Search for the cell housing the specified text and yield its [X, Y] center coordinate. 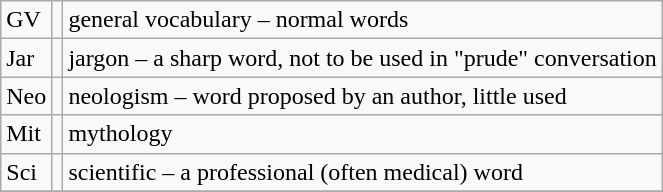
scientific – a professional (often medical) word [362, 172]
Jar [26, 58]
general vocabulary – normal words [362, 20]
Neo [26, 96]
jargon – a sharp word, not to be used in "prude" conversation [362, 58]
mythology [362, 134]
GV [26, 20]
neologism – word proposed by an author, little used [362, 96]
Mit [26, 134]
Sci [26, 172]
